Provide the (X, Y) coordinate of the cell's center where the given text is located.  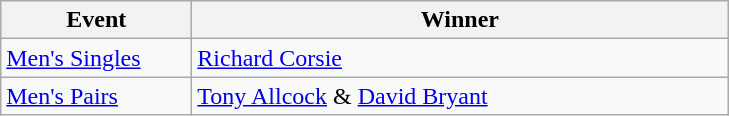
Event (96, 20)
Winner (460, 20)
Richard Corsie (460, 58)
Men's Singles (96, 58)
Tony Allcock & David Bryant (460, 96)
Men's Pairs (96, 96)
